Output the [x, y] coordinate of the center of the cell containing the given text.  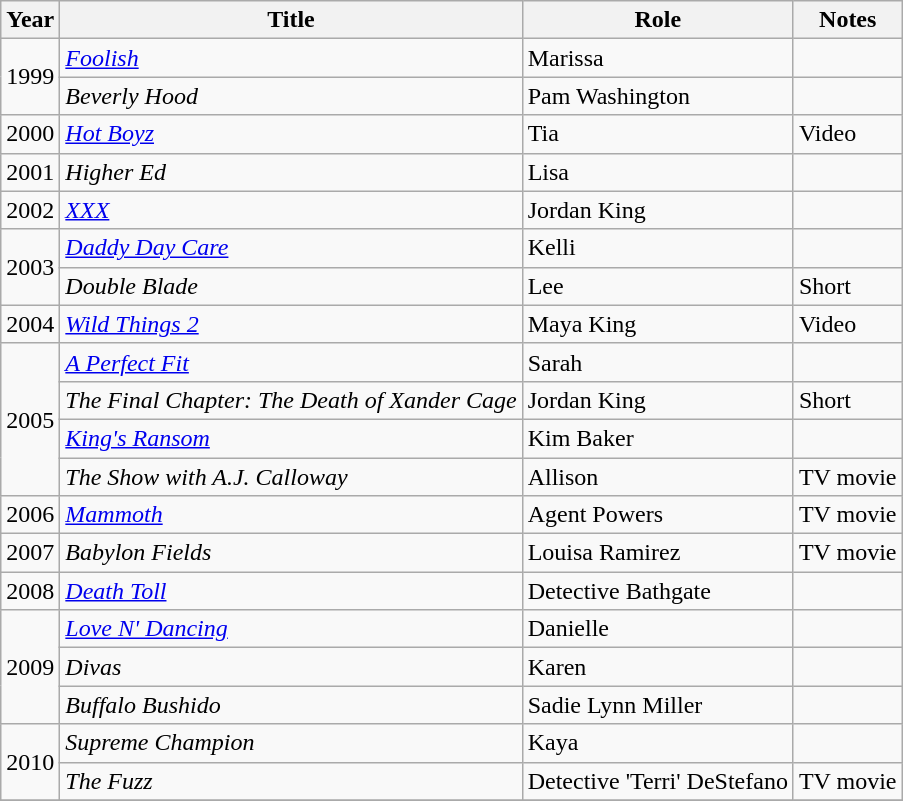
The Show with A.J. Calloway [291, 477]
Agent Powers [658, 515]
Beverly Hood [291, 96]
Tia [658, 134]
2007 [30, 553]
2005 [30, 419]
Allison [658, 477]
2006 [30, 515]
2010 [30, 762]
Detective 'Terri' DeStefano [658, 781]
Higher Ed [291, 172]
Daddy Day Care [291, 248]
King's Ransom [291, 438]
Sadie Lynn Miller [658, 705]
2004 [30, 324]
Title [291, 20]
2001 [30, 172]
Sarah [658, 362]
Notes [848, 20]
Foolish [291, 58]
Babylon Fields [291, 553]
2009 [30, 667]
Double Blade [291, 286]
2008 [30, 591]
Death Toll [291, 591]
Kim Baker [658, 438]
Maya King [658, 324]
Lisa [658, 172]
A Perfect Fit [291, 362]
Love N' Dancing [291, 629]
Mammoth [291, 515]
1999 [30, 77]
Pam Washington [658, 96]
Role [658, 20]
Buffalo Bushido [291, 705]
XXX [291, 210]
Year [30, 20]
Kelli [658, 248]
Karen [658, 667]
2003 [30, 267]
Danielle [658, 629]
The Final Chapter: The Death of Xander Cage [291, 400]
2000 [30, 134]
Marissa [658, 58]
Divas [291, 667]
Wild Things 2 [291, 324]
Kaya [658, 743]
The Fuzz [291, 781]
2002 [30, 210]
Detective Bathgate [658, 591]
Louisa Ramirez [658, 553]
Lee [658, 286]
Supreme Champion [291, 743]
Hot Boyz [291, 134]
